Find where the given text appears and provide that cell's center as (x, y) coordinate. 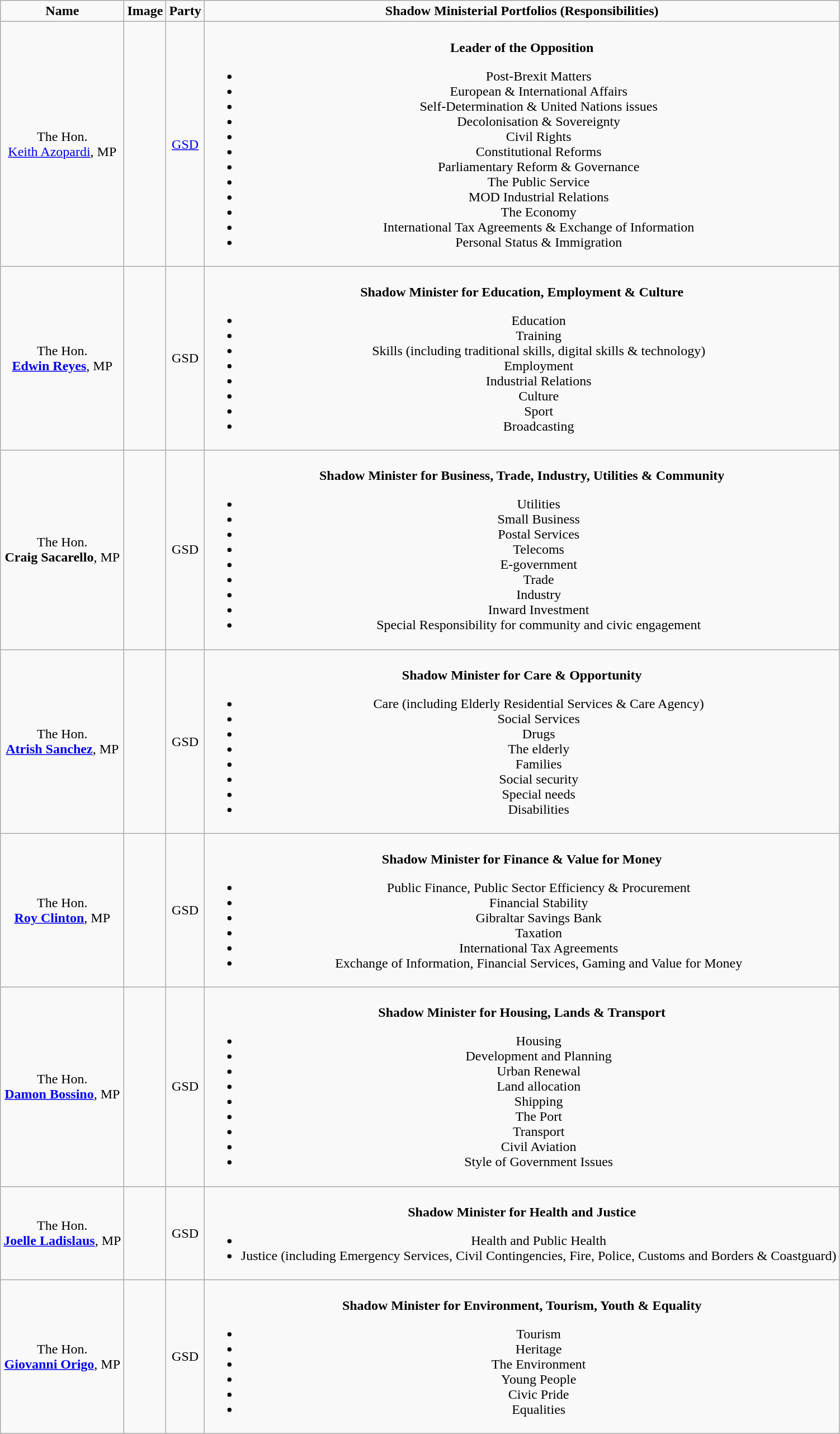
Name (63, 11)
The Hon.Atrish Sanchez, MP (63, 742)
The Hon.Damon Bossino, MP (63, 1087)
Shadow Minister for Environment, Tourism, Youth & EqualityTourismHeritageThe EnvironmentYoung PeopleCivic PrideEqualities (522, 1357)
Shadow Ministerial Portfolios (Responsibilities) (522, 11)
The Hon.Keith Azopardi, MP (63, 144)
Party (185, 11)
The Hon.Craig Sacarello, MP (63, 550)
Image (145, 11)
The Hon.Edwin Reyes, MP (63, 358)
The Hon.Joelle Ladislaus, MP (63, 1233)
The Hon.Roy Clinton, MP (63, 911)
The Hon.Giovanni Origo, MP (63, 1357)
